Pinpoint the cell where the given text exists, returning its [x, y] midpoint coordinate. 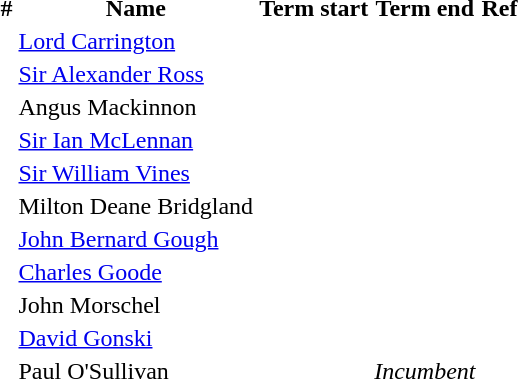
John Morschel [136, 305]
Milton Deane Bridgland [136, 206]
Angus Mackinnon [136, 107]
Lord Carrington [136, 41]
Sir Ian McLennan [136, 140]
John Bernard Gough [136, 239]
Sir William Vines [136, 173]
David Gonski [136, 338]
Sir Alexander Ross [136, 74]
Charles Goode [136, 272]
